Find where the given text appears and provide that cell's center as [x, y] coordinate. 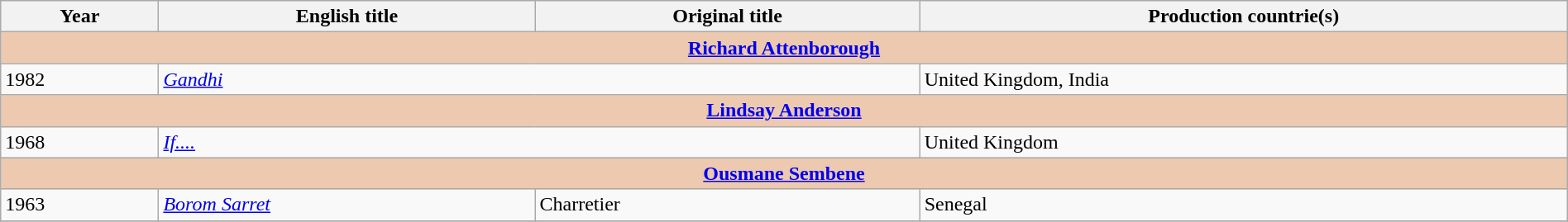
1968 [79, 142]
Senegal [1244, 205]
Production countrie(s) [1244, 17]
Lindsay Anderson [784, 111]
1982 [79, 79]
Gandhi [539, 79]
Richard Attenborough [784, 48]
1963 [79, 205]
Borom Sarret [347, 205]
If.... [539, 142]
Ousmane Sembene [784, 173]
Original title [728, 17]
English title [347, 17]
United Kingdom, India [1244, 79]
Charretier [728, 205]
United Kingdom [1244, 142]
Year [79, 17]
